Identify which cell holds the provided text, then report its [x, y] central coordinate. 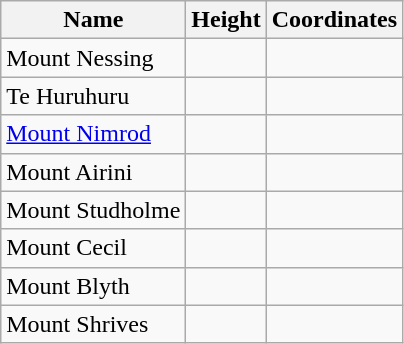
Name [94, 20]
Mount Studholme [94, 210]
Mount Blyth [94, 286]
Coordinates [334, 20]
Mount Shrives [94, 324]
Mount Nimrod [94, 134]
Te Huruhuru [94, 96]
Mount Cecil [94, 248]
Mount Nessing [94, 58]
Mount Airini [94, 172]
Height [226, 20]
